Scan for the cell matching the given text and deliver its (x, y) coordinate at center. 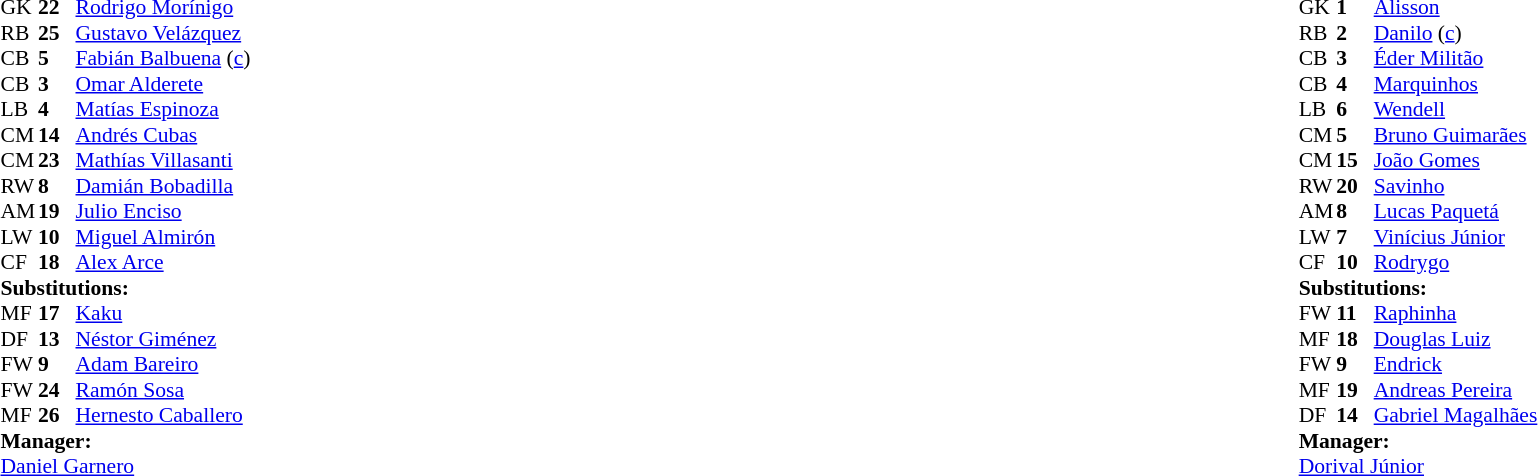
Néstor Giménez (164, 339)
Marquinhos (1456, 84)
Bruno Guimarães (1456, 135)
17 (57, 313)
Wendell (1456, 109)
João Gomes (1456, 161)
Hernesto Caballero (164, 415)
Miguel Almirón (164, 237)
Lucas Paquetá (1456, 211)
23 (57, 161)
25 (57, 33)
Andrés Cubas (164, 135)
Danilo (c) (1456, 33)
Rodrygo (1456, 263)
Julio Enciso (164, 211)
Mathías Villasanti (164, 161)
6 (1355, 109)
Alex Arce (164, 263)
20 (1355, 186)
26 (57, 415)
Kaku (164, 313)
Gustavo Velázquez (164, 33)
Savinho (1456, 186)
Fabián Balbuena (c) (164, 59)
15 (1355, 161)
7 (1355, 237)
2 (1355, 33)
24 (57, 390)
11 (1355, 313)
Andreas Pereira (1456, 390)
Éder Militão (1456, 59)
13 (57, 339)
Damián Bobadilla (164, 186)
Ramón Sosa (164, 390)
Raphinha (1456, 313)
Douglas Luiz (1456, 339)
Endrick (1456, 365)
Omar Alderete (164, 84)
Vinícius Júnior (1456, 237)
Matías Espinoza (164, 109)
Adam Bareiro (164, 365)
Gabriel Magalhães (1456, 415)
